Identify which cell holds the provided text, then report its (X, Y) central coordinate. 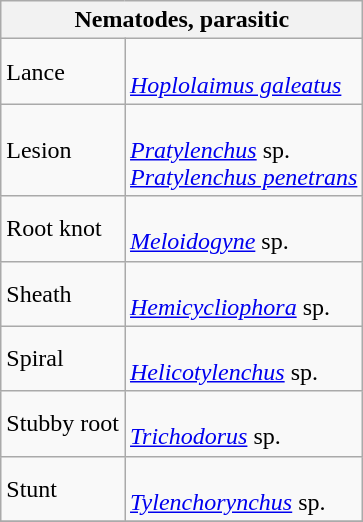
Pratylenchus sp. Pratylenchus penetrans (243, 150)
Hoplolaimus galeatus (243, 72)
Hemicycliophora sp. (243, 294)
Lance (63, 72)
Meloidogyne sp. (243, 228)
Nematodes, parasitic (182, 20)
Sheath (63, 294)
Root knot (63, 228)
Tylenchorynchus sp. (243, 488)
Trichodorus sp. (243, 424)
Lesion (63, 150)
Helicotylenchus sp. (243, 358)
Stubby root (63, 424)
Stunt (63, 488)
Spiral (63, 358)
